Pinpoint the cell where the given text exists, returning its [x, y] midpoint coordinate. 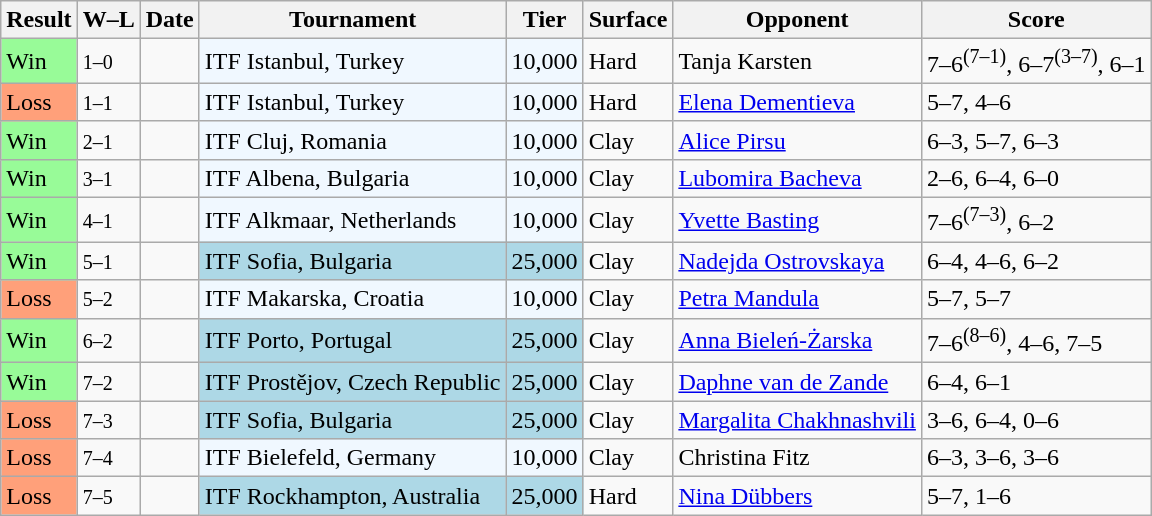
6–2 [108, 340]
W–L [108, 20]
3–6, 6–4, 0–6 [1036, 420]
6–3, 3–6, 3–6 [1036, 458]
1–1 [108, 102]
2–6, 6–4, 6–0 [1036, 178]
Nadejda Ostrovskaya [798, 261]
2–1 [108, 140]
Nina Dübbers [798, 496]
6–4, 6–1 [1036, 382]
Petra Mandula [798, 299]
ITF Porto, Portugal [352, 340]
ITF Albena, Bulgaria [352, 178]
5–1 [108, 261]
7–4 [108, 458]
ITF Bielefeld, Germany [352, 458]
1–0 [108, 62]
ITF Cluj, Romania [352, 140]
Tier [544, 20]
7–6(8–6), 4–6, 7–5 [1036, 340]
7–3 [108, 420]
Christina Fitz [798, 458]
5–7, 4–6 [1036, 102]
6–4, 4–6, 6–2 [1036, 261]
ITF Makarska, Croatia [352, 299]
7–6(7–1), 6–7(3–7), 6–1 [1036, 62]
5–2 [108, 299]
Surface [628, 20]
7–2 [108, 382]
ITF Alkmaar, Netherlands [352, 220]
6–3, 5–7, 6–3 [1036, 140]
Daphne van de Zande [798, 382]
Anna Bieleń-Żarska [798, 340]
5–7, 1–6 [1036, 496]
Tanja Karsten [798, 62]
Lubomira Bacheva [798, 178]
Opponent [798, 20]
ITF Rockhampton, Australia [352, 496]
7–6(7–3), 6–2 [1036, 220]
4–1 [108, 220]
Alice Pirsu [798, 140]
ITF Prostějov, Czech Republic [352, 382]
3–1 [108, 178]
Score [1036, 20]
Elena Dementieva [798, 102]
Yvette Basting [798, 220]
5–7, 5–7 [1036, 299]
Result [39, 20]
Margalita Chakhnashvili [798, 420]
7–5 [108, 496]
Date [170, 20]
Tournament [352, 20]
